Identify which cell holds the provided text, then report its [x, y] central coordinate. 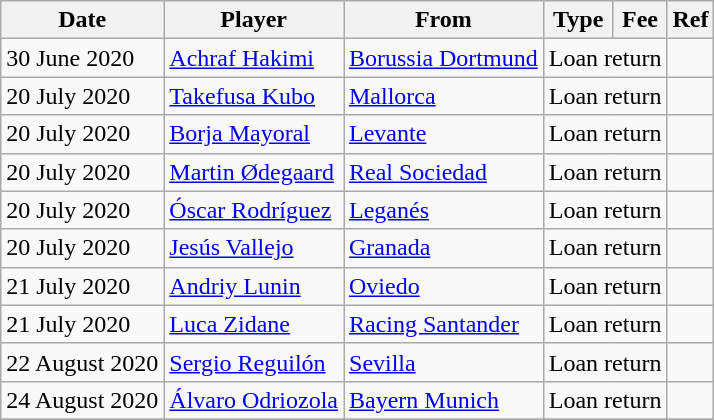
From [444, 20]
Player [254, 20]
Ref [690, 20]
22 August 2020 [82, 362]
Achraf Hakimi [254, 58]
Sevilla [444, 362]
Takefusa Kubo [254, 96]
Luca Zidane [254, 324]
Óscar Rodríguez [254, 210]
Granada [444, 248]
Levante [444, 134]
Borja Mayoral [254, 134]
Martin Ødegaard [254, 172]
Racing Santander [444, 324]
Real Sociedad [444, 172]
Andriy Lunin [254, 286]
Oviedo [444, 286]
Leganés [444, 210]
Date [82, 20]
Borussia Dortmund [444, 58]
30 June 2020 [82, 58]
Álvaro Odriozola [254, 400]
Mallorca [444, 96]
Type [578, 20]
24 August 2020 [82, 400]
Fee [640, 20]
Sergio Reguilón [254, 362]
Jesús Vallejo [254, 248]
Bayern Munich [444, 400]
